Provide the [x, y] coordinate of the cell's center where the given text is located.  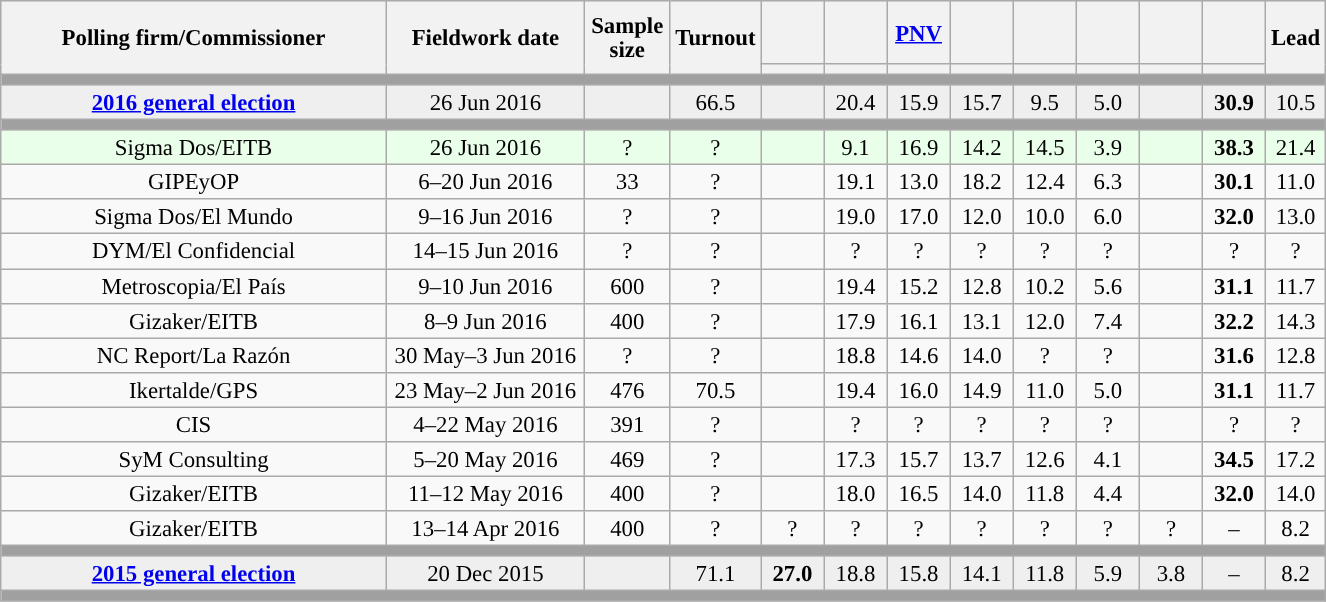
13.1 [982, 320]
21.4 [1296, 148]
4.4 [1108, 494]
469 [627, 460]
14–15 Jun 2016 [485, 252]
32.2 [1234, 320]
13.7 [982, 460]
16.9 [918, 148]
4–22 May 2016 [485, 424]
34.5 [1234, 460]
30 May–3 Jun 2016 [485, 356]
70.5 [716, 390]
476 [627, 390]
15.9 [918, 102]
20.4 [856, 102]
15.2 [918, 286]
GIPEyOP [194, 182]
NC Report/La Razón [194, 356]
30.9 [1234, 102]
14.9 [982, 390]
30.1 [1234, 182]
2015 general election [194, 574]
19.1 [856, 182]
2016 general election [194, 102]
9.5 [1044, 102]
7.4 [1108, 320]
31.6 [1234, 356]
17.9 [856, 320]
38.3 [1234, 148]
14.1 [982, 574]
12.6 [1044, 460]
14.2 [982, 148]
Sample size [627, 38]
71.1 [716, 574]
9.1 [856, 148]
6–20 Jun 2016 [485, 182]
11–12 May 2016 [485, 494]
391 [627, 424]
4.1 [1108, 460]
Sigma Dos/EITB [194, 148]
27.0 [792, 574]
Fieldwork date [485, 38]
33 [627, 182]
23 May–2 Jun 2016 [485, 390]
10.0 [1044, 218]
15.8 [918, 574]
Sigma Dos/El Mundo [194, 218]
66.5 [716, 102]
Ikertalde/GPS [194, 390]
Polling firm/Commissioner [194, 38]
SyM Consulting [194, 460]
Turnout [716, 38]
19.0 [856, 218]
PNV [918, 32]
16.0 [918, 390]
9–16 Jun 2016 [485, 218]
5.9 [1108, 574]
6.3 [1108, 182]
17.2 [1296, 460]
18.2 [982, 182]
18.0 [856, 494]
16.1 [918, 320]
10.5 [1296, 102]
6.0 [1108, 218]
CIS [194, 424]
5–20 May 2016 [485, 460]
12.4 [1044, 182]
3.8 [1170, 574]
14.5 [1044, 148]
600 [627, 286]
5.6 [1108, 286]
Lead [1296, 38]
13–14 Apr 2016 [485, 528]
16.5 [918, 494]
DYM/El Confidencial [194, 252]
9–10 Jun 2016 [485, 286]
10.2 [1044, 286]
3.9 [1108, 148]
14.3 [1296, 320]
20 Dec 2015 [485, 574]
14.6 [918, 356]
17.3 [856, 460]
17.0 [918, 218]
Metroscopia/El País [194, 286]
8–9 Jun 2016 [485, 320]
